Return (X, Y) of the center of cell containing provided text 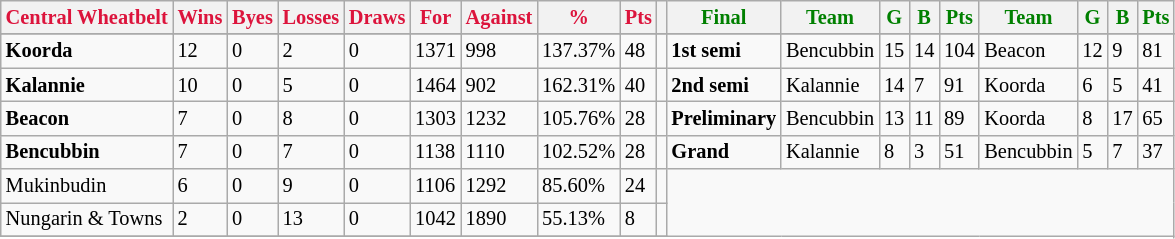
81 (1156, 51)
1232 (500, 118)
1138 (435, 152)
37 (1156, 152)
24 (638, 186)
2nd semi (724, 85)
15 (894, 51)
1st semi (724, 51)
Against (500, 17)
17 (1122, 118)
137.37% (578, 51)
% (578, 17)
Mukinbudin (87, 186)
102.52% (578, 152)
Grand (724, 152)
104 (959, 51)
1890 (500, 219)
Wins (200, 17)
1303 (435, 118)
91 (959, 85)
48 (638, 51)
1371 (435, 51)
Byes (252, 17)
1106 (435, 186)
Final (724, 17)
40 (638, 85)
105.76% (578, 118)
89 (959, 118)
902 (500, 85)
1042 (435, 219)
162.31% (578, 85)
65 (1156, 118)
For (435, 17)
1464 (435, 85)
1110 (500, 152)
55.13% (578, 219)
41 (1156, 85)
Nungarin & Towns (87, 219)
1292 (500, 186)
3 (924, 152)
51 (959, 152)
Draws (377, 17)
998 (500, 51)
Losses (311, 17)
10 (200, 85)
Central Wheatbelt (87, 17)
Preliminary (724, 118)
85.60% (578, 186)
11 (924, 118)
